Capture the cell that displays the provided text and extract its [x, y] central coordinate. 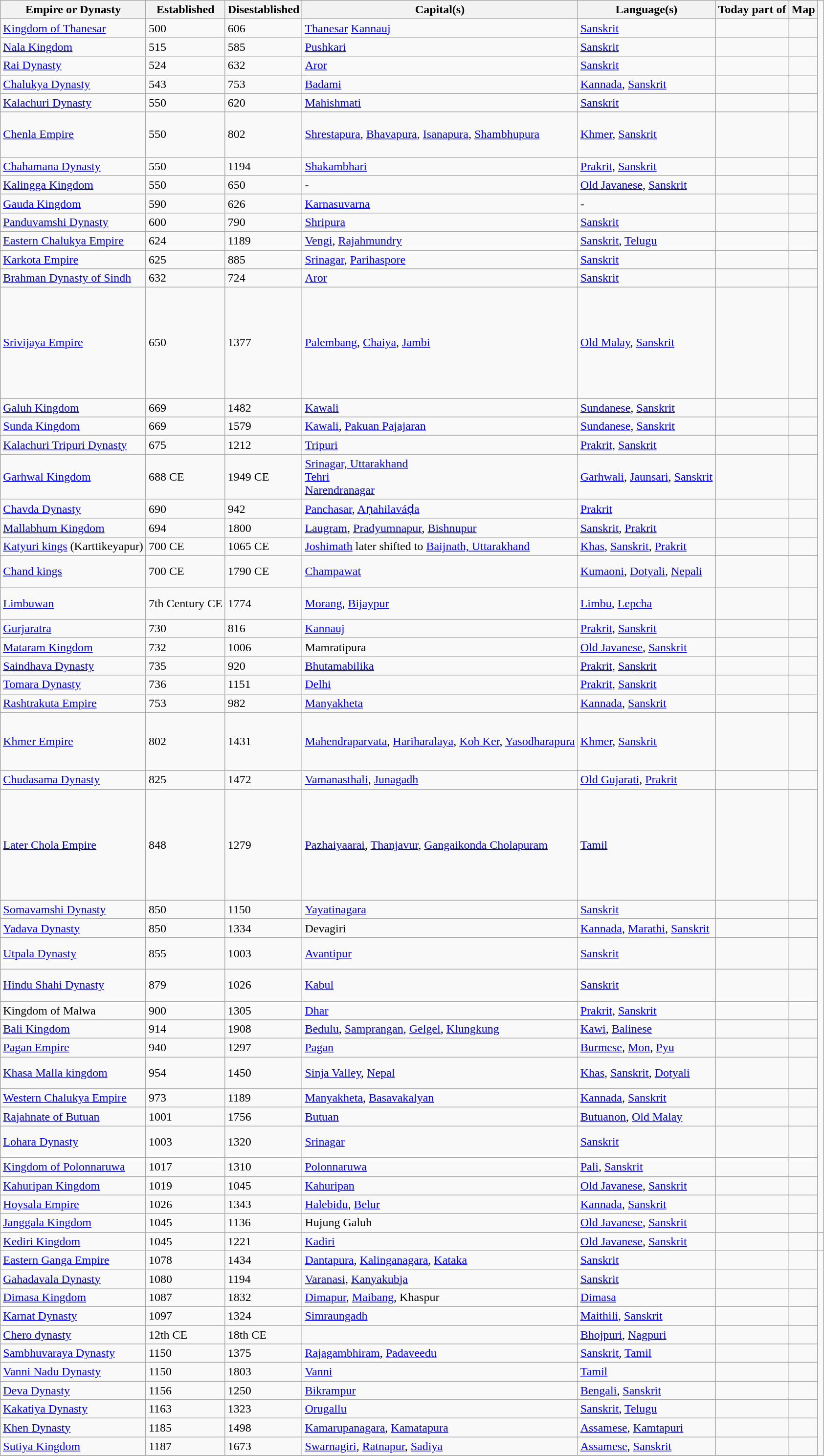
900 [185, 1011]
1185 [185, 1428]
Hoysala Empire [73, 1204]
1803 [264, 1372]
Khmer Empire [73, 741]
Kingdom of Polonnaruwa [73, 1167]
Pazhaiyaarai, Thanjavur, Gangaikonda Cholapuram [440, 845]
Hindu Shahi Dynasty [73, 985]
Halebidu, Belur [440, 1204]
1310 [264, 1167]
Tomara Dynasty [73, 684]
Sutiya Kingdom [73, 1446]
Later Chola Empire [73, 845]
Delhi [440, 684]
1001 [185, 1117]
1087 [185, 1297]
Bengali, Sanskrit [646, 1390]
Champawat [440, 572]
18th CE [264, 1334]
694 [185, 528]
724 [264, 278]
879 [185, 985]
524 [185, 66]
Old Gujarati, Prakrit [646, 780]
Kingdom of Thanesar [73, 28]
1334 [264, 928]
1297 [264, 1048]
Today part of [752, 10]
Khas, Sanskrit, Prakrit [646, 547]
Vanni Nadu Dynasty [73, 1372]
973 [185, 1098]
Orugallu [440, 1409]
Assamese, Sanskrit [646, 1446]
Gahadavala Dynasty [73, 1279]
675 [185, 445]
620 [264, 103]
515 [185, 47]
Kawi, Balinese [646, 1029]
Vamanasthali, Junagadh [440, 780]
Pali, Sanskrit [646, 1167]
Kediri Kingdom [73, 1241]
Galuh Kingdom [73, 408]
Mahishmati [440, 103]
848 [185, 845]
Kadiri [440, 1241]
790 [264, 222]
Manyakheta, Basavakalyan [440, 1098]
Dimasa [646, 1297]
Shrestapura, Bhavapura, Isanapura, Shambhupura [440, 134]
1673 [264, 1446]
Eastern Ganga Empire [73, 1260]
Khasa Malla kingdom [73, 1073]
1434 [264, 1260]
Mamratipura [440, 647]
Capital(s) [440, 10]
585 [264, 47]
1187 [185, 1446]
Chudasama Dynasty [73, 780]
Western Chalukya Empire [73, 1098]
Butuan [440, 1117]
Karnasuvarna [440, 203]
1017 [185, 1167]
Brahman Dynasty of Sindh [73, 278]
Khen Dynasty [73, 1428]
1450 [264, 1073]
732 [185, 647]
Swarnagiri, Ratnapur, Sadiya [440, 1446]
1431 [264, 741]
Kalingga Kingdom [73, 185]
Rai Dynasty [73, 66]
Vengi, Rajahmundry [440, 241]
1343 [264, 1204]
920 [264, 666]
Established [185, 10]
Butuanon, Old Malay [646, 1117]
Gauda Kingdom [73, 203]
Chenla Empire [73, 134]
Palembang, Chaiya, Jambi [440, 343]
Chero dynasty [73, 1334]
Kabul [440, 985]
Rashtrakuta Empire [73, 703]
Chahamana Dynasty [73, 166]
Bali Kingdom [73, 1029]
Pagan Empire [73, 1048]
624 [185, 241]
Gurjaratra [73, 629]
940 [185, 1048]
Pagan [440, 1048]
Bhojpuri, Nagpuri [646, 1334]
Joshimath later shifted to Baijnath, Uttarakhand [440, 547]
Kawali [440, 408]
Yayatinagara [440, 909]
Kawali, Pakuan Pajajaran [440, 426]
Sinja Valley, Nepal [440, 1073]
914 [185, 1029]
Badami [440, 84]
1375 [264, 1353]
Kahuripan Kingdom [73, 1186]
1006 [264, 647]
Bikrampur [440, 1390]
Sanskrit, Prakrit [646, 528]
Nala Kingdom [73, 47]
606 [264, 28]
Kalachuri Tripuri Dynasty [73, 445]
1472 [264, 780]
942 [264, 509]
954 [185, 1073]
1221 [264, 1241]
Sunda Kingdom [73, 426]
Bedulu, Samprangan, Gelgel, Klungkung [440, 1029]
Mahendraparvata, Hariharalaya, Koh Ker, Yasodharapura [440, 741]
Saindhava Dynasty [73, 666]
1065 CE [264, 547]
Pushkari [440, 47]
Avantipur [440, 953]
1250 [264, 1390]
Varanasi, Kanyakubja [440, 1279]
Laugram, Pradyumnapur, Bishnupur [440, 528]
500 [185, 28]
Map [803, 10]
Garhwali, Jaunsari, Sanskrit [646, 477]
Vanni [440, 1372]
1774 [264, 603]
Empire or Dynasty [73, 10]
Shakambhari [440, 166]
Limbu, Lepcha [646, 603]
543 [185, 84]
Janggala Kingdom [73, 1223]
Katyuri kings (Karttikeyapur) [73, 547]
Hujung Galuh [440, 1223]
1163 [185, 1409]
590 [185, 203]
730 [185, 629]
1949 CE [264, 477]
Simraungadh [440, 1316]
Dimasa Kingdom [73, 1297]
Polonnaruwa [440, 1167]
Karnat Dynasty [73, 1316]
Manyakheta [440, 703]
1790 CE [264, 572]
1136 [264, 1223]
Limbuwan [73, 603]
Dantapura, Kalinganagara, Kataka [440, 1260]
Yadava Dynasty [73, 928]
Kalachuri Dynasty [73, 103]
12th CE [185, 1334]
Srinagar [440, 1142]
1156 [185, 1390]
Tripuri [440, 445]
Deva Dynasty [73, 1390]
Kannada, Marathi, Sanskrit [646, 928]
Lohara Dynasty [73, 1142]
1498 [264, 1428]
855 [185, 953]
1323 [264, 1409]
1579 [264, 426]
Language(s) [646, 10]
1908 [264, 1029]
1800 [264, 528]
735 [185, 666]
Mallabhum Kingdom [73, 528]
Kingdom of Malwa [73, 1011]
1078 [185, 1260]
736 [185, 684]
1151 [264, 684]
Sambhuvaraya Dynasty [73, 1353]
Morang, Bijaypur [440, 603]
1756 [264, 1117]
Kannauj [440, 629]
Karkota Empire [73, 260]
Eastern Chalukya Empire [73, 241]
982 [264, 703]
825 [185, 780]
Utpala Dynasty [73, 953]
1482 [264, 408]
Somavamshi Dynasty [73, 909]
625 [185, 260]
7th Century CE [185, 603]
1279 [264, 845]
1019 [185, 1186]
Chavda Dynasty [73, 509]
690 [185, 509]
Rajahnate of Butuan [73, 1117]
885 [264, 260]
Kumaoni, Dotyali, Nepali [646, 572]
1305 [264, 1011]
Kamarupanagara, Kamatapura [440, 1428]
Dimapur, Maibang, Khaspur [440, 1297]
1832 [264, 1297]
Srinagar, UttarakhandTehriNarendranagar [440, 477]
Old Malay, Sanskrit [646, 343]
Devagiri [440, 928]
Sanskrit, Tamil [646, 1353]
1324 [264, 1316]
Chalukya Dynasty [73, 84]
1377 [264, 343]
Prakrit [646, 509]
Bhutamabilika [440, 666]
Chand kings [73, 572]
Burmese, Mon, Pyu [646, 1048]
Khas, Sanskrit, Dotyali [646, 1073]
Srinagar, Parihaspore [440, 260]
Disestablished [264, 10]
Maithili, Sanskrit [646, 1316]
Panduvamshi Dynasty [73, 222]
Rajagambhiram, Padaveedu [440, 1353]
1212 [264, 445]
Garhwal Kingdom [73, 477]
816 [264, 629]
Assamese, Kamtapuri [646, 1428]
1320 [264, 1142]
Dhar [440, 1011]
Panchasar, Aṇahilaváḍa [440, 509]
1097 [185, 1316]
600 [185, 222]
Shripura [440, 222]
Srivijaya Empire [73, 343]
688 CE [185, 477]
Mataram Kingdom [73, 647]
Kahuripan [440, 1186]
1080 [185, 1279]
626 [264, 203]
Kakatiya Dynasty [73, 1409]
Thanesar Kannauj [440, 28]
